Detect which cell encompasses the target text, then output its [x, y] center coordinate. 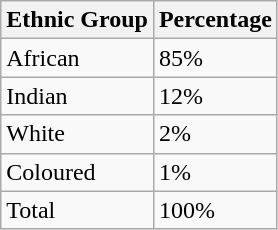
12% [215, 96]
Coloured [78, 172]
2% [215, 134]
85% [215, 58]
Total [78, 210]
Ethnic Group [78, 20]
African [78, 58]
Indian [78, 96]
Percentage [215, 20]
1% [215, 172]
100% [215, 210]
White [78, 134]
